Pinpoint the cell where the given text exists, returning its (X, Y) midpoint coordinate. 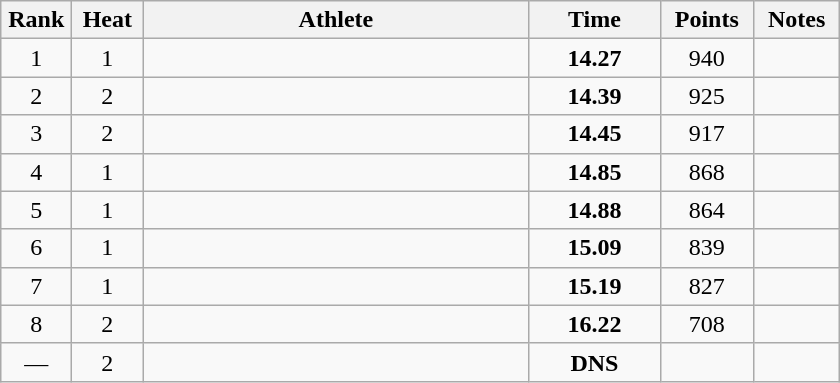
868 (707, 172)
DNS (594, 362)
708 (707, 324)
14.85 (594, 172)
15.09 (594, 248)
Notes (797, 20)
864 (707, 210)
Heat (108, 20)
— (36, 362)
940 (707, 58)
Athlete (336, 20)
8 (36, 324)
Rank (36, 20)
4 (36, 172)
925 (707, 96)
15.19 (594, 286)
827 (707, 286)
14.39 (594, 96)
Points (707, 20)
14.45 (594, 134)
14.27 (594, 58)
6 (36, 248)
14.88 (594, 210)
16.22 (594, 324)
917 (707, 134)
7 (36, 286)
5 (36, 210)
Time (594, 20)
839 (707, 248)
3 (36, 134)
